Extract the (X, Y) coordinate from the center of the cell holding the provided text.  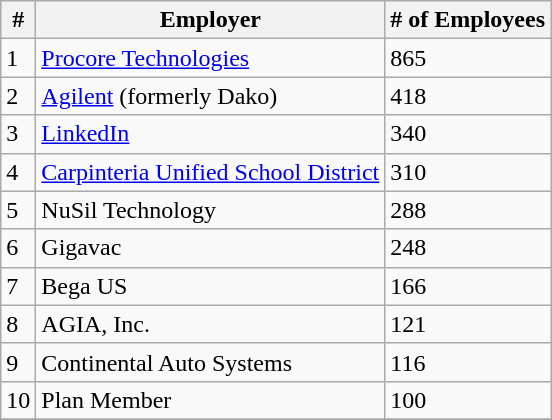
# of Employees (468, 20)
Carpinteria Unified School District (210, 172)
8 (18, 324)
166 (468, 286)
3 (18, 134)
340 (468, 134)
310 (468, 172)
865 (468, 58)
116 (468, 362)
121 (468, 324)
100 (468, 400)
248 (468, 248)
Plan Member (210, 400)
# (18, 20)
5 (18, 210)
9 (18, 362)
7 (18, 286)
Employer (210, 20)
288 (468, 210)
Procore Technologies (210, 58)
Bega US (210, 286)
LinkedIn (210, 134)
10 (18, 400)
1 (18, 58)
418 (468, 96)
6 (18, 248)
4 (18, 172)
2 (18, 96)
NuSil Technology (210, 210)
Agilent (formerly Dako) (210, 96)
AGIA, Inc. (210, 324)
Gigavac (210, 248)
Continental Auto Systems (210, 362)
